Locate the cell with the specified text and output its [x, y] center coordinate. 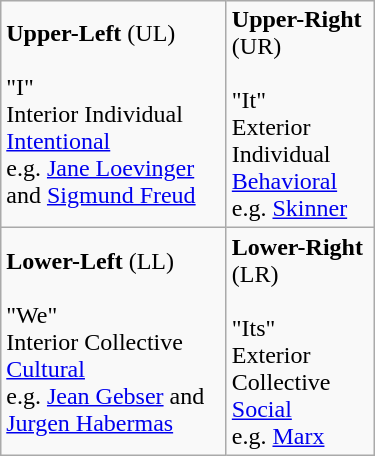
Lower-Right (LR)"Its" Exterior Collective Sociale.g. Marx [300, 342]
Lower-Left (LL)"We" Interior Collective Culturale.g. Jean Gebser and Jurgen Habermas [114, 342]
Upper-Left (UL)"I" Interior Individual Intentionale.g. Jane Loevinger and Sigmund Freud [114, 114]
Upper-Right (UR)"It" Exterior Individual Behaviorale.g. Skinner [300, 114]
